Detect which cell encompasses the target text, then output its [x, y] center coordinate. 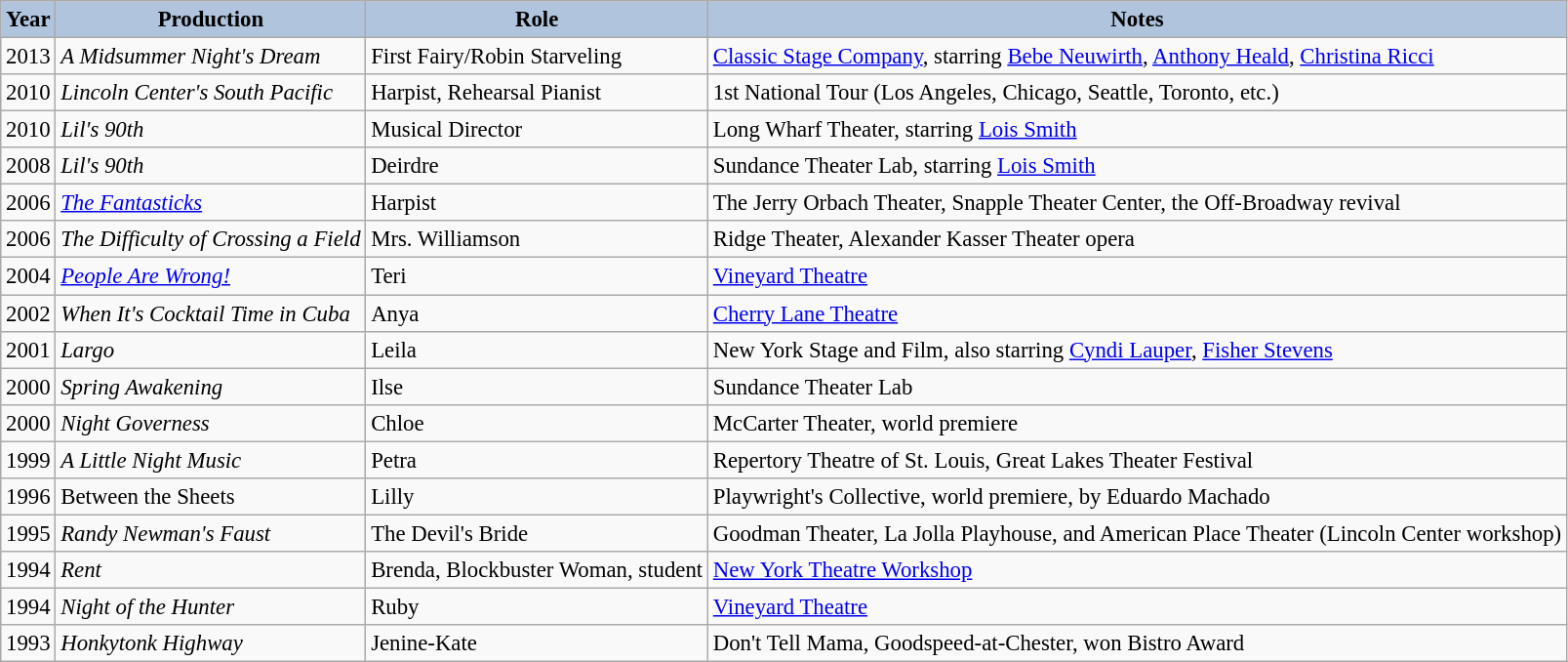
Deirdre [537, 166]
Randy Newman's Faust [211, 533]
People Are Wrong! [211, 276]
1996 [28, 497]
Jenine-Kate [537, 643]
Petra [537, 460]
When It's Cocktail Time in Cuba [211, 313]
2004 [28, 276]
A Midsummer Night's Dream [211, 57]
The Devil's Bride [537, 533]
2001 [28, 350]
Teri [537, 276]
1st National Tour (Los Angeles, Chicago, Seattle, Toronto, etc.) [1137, 93]
Repertory Theatre of St. Louis, Great Lakes Theater Festival [1137, 460]
Long Wharf Theater, starring Lois Smith [1137, 130]
Rent [211, 570]
Night Governess [211, 423]
First Fairy/Robin Starveling [537, 57]
Role [537, 20]
Harpist [537, 203]
Largo [211, 350]
2008 [28, 166]
Harpist, Rehearsal Pianist [537, 93]
1999 [28, 460]
Anya [537, 313]
Don't Tell Mama, Goodspeed-at-Chester, won Bistro Award [1137, 643]
Goodman Theater, La Jolla Playhouse, and American Place Theater (Lincoln Center workshop) [1137, 533]
Year [28, 20]
The Fantasticks [211, 203]
Ridge Theater, Alexander Kasser Theater opera [1137, 239]
1995 [28, 533]
Spring Awakening [211, 387]
Lilly [537, 497]
Brenda, Blockbuster Woman, student [537, 570]
Sundance Theater Lab [1137, 387]
1993 [28, 643]
The Difficulty of Crossing a Field [211, 239]
Sundance Theater Lab, starring Lois Smith [1137, 166]
Chloe [537, 423]
A Little Night Music [211, 460]
Musical Director [537, 130]
Between the Sheets [211, 497]
Cherry Lane Theatre [1137, 313]
The Jerry Orbach Theater, Snapple Theater Center, the Off-Broadway revival [1137, 203]
Playwright's Collective, world premiere, by Eduardo Machado [1137, 497]
Ilse [537, 387]
Night of the Hunter [211, 606]
New York Theatre Workshop [1137, 570]
Notes [1137, 20]
Leila [537, 350]
Production [211, 20]
McCarter Theater, world premiere [1137, 423]
Classic Stage Company, starring Bebe Neuwirth, Anthony Heald, Christina Ricci [1137, 57]
New York Stage and Film, also starring Cyndi Lauper, Fisher Stevens [1137, 350]
Honkytonk Highway [211, 643]
2013 [28, 57]
2002 [28, 313]
Mrs. Williamson [537, 239]
Ruby [537, 606]
Lincoln Center's South Pacific [211, 93]
